Identify which cell holds the provided text, then report its (X, Y) central coordinate. 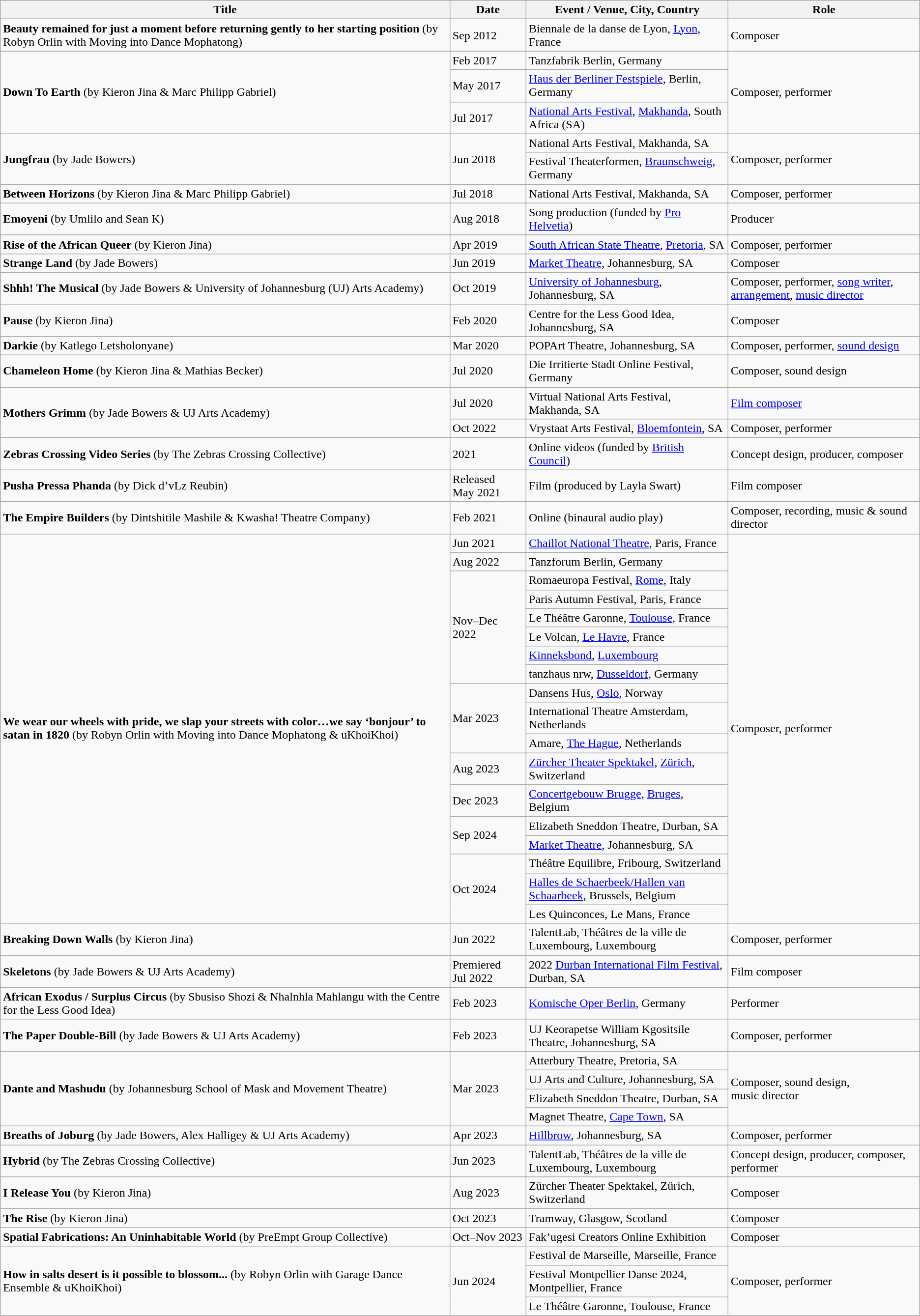
Biennale de la danse de Lyon, Lyon, France (627, 35)
How in salts desert is it possible to blossom... (by Robyn Orlin with Garage Dance Ensemble & uKhoiKhoi) (225, 1281)
tanzhaus nrw, Dusseldorf, Germany (627, 674)
Festival Theaterformen, Braunschweig, Germany (627, 168)
Tanzforum Berlin, Germany (627, 562)
Jul 2017 (488, 118)
Online (binaural audio play) (627, 518)
Haus der Berliner Festspiele, Berlin, Germany (627, 86)
Jun 2019 (488, 263)
Producer (824, 219)
Atterbury Theatre, Pretoria, SA (627, 1060)
Dansens Hus, Oslo, Norway (627, 692)
Amare, The Hague, Netherlands (627, 744)
Apr 2023 (488, 1136)
Komische Oper Berlin, Germany (627, 1003)
Les Quinconces, Le Mans, France (627, 914)
Hybrid (by The Zebras Crossing Collective) (225, 1161)
Oct–Nov 2023 (488, 1237)
Dec 2023 (488, 801)
Paris Autumn Festival, Paris, France (627, 599)
Feb 2020 (488, 320)
Spatial Fabrications: An Uninhabitable World (by PreEmpt Group Collective) (225, 1237)
Chameleon Home (by Kieron Jina & Mathias Becker) (225, 372)
Darkie (by Katlego Letsholonyane) (225, 346)
Hillbrow, Johannesburg, SA (627, 1136)
Dante and Mashudu (by Johannesburg School of Mask and Movement Theatre) (225, 1088)
Festival Montpellier Danse 2024, Montpellier, France (627, 1281)
Composer, recording, music & sound director (824, 518)
University of Johannesburg, Johannesburg, SA (627, 288)
Down To Earth (by Kieron Jina & Marc Philipp Gabriel) (225, 92)
Feb 2017 (488, 60)
Virtual National Arts Festival, Makhanda, SA (627, 403)
Online videos (funded by British Council) (627, 454)
Mothers Grimm (by Jade Bowers & UJ Arts Academy) (225, 413)
Composer, sound design, music director (824, 1088)
Film (produced by Layla Swart) (627, 486)
Jun 2023 (488, 1161)
Aug 2022 (488, 562)
Concertgebouw Brugge, Bruges, Belgium (627, 801)
Aug 2018 (488, 219)
Romaeuropa Festival, Rome, Italy (627, 580)
The Rise (by Kieron Jina) (225, 1218)
Fak’ugesi Creators Online Exhibition (627, 1237)
Breaking Down Walls (by Kieron Jina) (225, 940)
Concept design, producer, composer (824, 454)
International Theatre Amsterdam, Netherlands (627, 718)
Rise of the African Queer (by Kieron Jina) (225, 244)
Jun 2024 (488, 1281)
Composer, sound design (824, 372)
Jul 2018 (488, 194)
Festival de Marseille, Marseille, France (627, 1256)
Beauty remained for just a moment before returning gently to her starting position (by Robyn Orlin with Moving into Dance Mophatong) (225, 35)
Théâtre Equilibre, Fribourg, Switzerland (627, 863)
Role (824, 10)
2022 Durban International Film Festival, Durban, SA (627, 971)
Kinneksbond, Luxembourg (627, 655)
Breaths of Joburg (by Jade Bowers, Alex Halligey & UJ Arts Academy) (225, 1136)
Concept design, producer, composer, performer (824, 1161)
Oct 2024 (488, 888)
Magnet Theatre, Cape Town, SA (627, 1117)
Nov–Dec 2022 (488, 627)
May 2017 (488, 86)
Tramway, Glasgow, Scotland (627, 1218)
Strange Land (by Jade Bowers) (225, 263)
Le Volcan, Le Havre, France (627, 636)
Halles de Schaerbeek/Hallen van Schaarbeek, Brussels, Belgium (627, 888)
Mar 2020 (488, 346)
Tanzfabrik Berlin, Germany (627, 60)
Sep 2012 (488, 35)
I Release You (by Kieron Jina) (225, 1193)
National Arts Festival, Makhanda, South Africa (SA) (627, 118)
Composer, performer, sound design (824, 346)
South African State Theatre, Pretoria, SA (627, 244)
2021 (488, 454)
Sep 2024 (488, 835)
The Empire Builders (by Dintshitile Mashile & Kwasha! Theatre Company) (225, 518)
Performer (824, 1003)
Oct 2022 (488, 429)
Chaillot National Theatre, Paris, France (627, 543)
Between Horizons (by Kieron Jina & Marc Philipp Gabriel) (225, 194)
Centre for the Less Good Idea, Johannesburg, SA (627, 320)
Skeletons (by Jade Bowers & UJ Arts Academy) (225, 971)
Title (225, 10)
POPArt Theatre, Johannesburg, SA (627, 346)
Song production (funded by Pro Helvetia) (627, 219)
Shhh! The Musical (by Jade Bowers & University of Johannesburg (UJ) Arts Academy) (225, 288)
Jun 2021 (488, 543)
Apr 2019 (488, 244)
Vrystaat Arts Festival, Bloemfontein, SA (627, 429)
Pusha Pressa Phanda (by Dick d’vLz Reubin) (225, 486)
Premiered Jul 2022 (488, 971)
Pause (by Kieron Jina) (225, 320)
Jungfrau (by Jade Bowers) (225, 159)
Die Irritierte Stadt Online Festival, Germany (627, 372)
The Paper Double-Bill (by Jade Bowers & UJ Arts Academy) (225, 1035)
Released May 2021 (488, 486)
African Exodus / Surplus Circus (by Sbusiso Shozi & Nhalnhla Mahlangu with the Centre for the Less Good Idea) (225, 1003)
Jun 2022 (488, 940)
Oct 2019 (488, 288)
Emoyeni (by Umlilo and Sean K) (225, 219)
Composer, performer, song writer, arrangement, music director (824, 288)
Date (488, 10)
UJ Keorapetse William Kgositsile Theatre, Johannesburg, SA (627, 1035)
Feb 2021 (488, 518)
Event / Venue, City, Country (627, 10)
UJ Arts and Culture, Johannesburg, SA (627, 1079)
Zebras Crossing Video Series (by The Zebras Crossing Collective) (225, 454)
Oct 2023 (488, 1218)
Jun 2018 (488, 159)
